Locate the cell with the specified text and output its (X, Y) center coordinate. 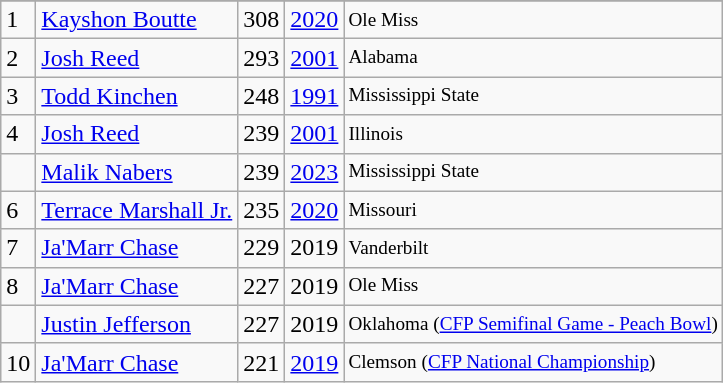
7 (18, 248)
308 (262, 20)
2 (18, 58)
10 (18, 362)
6 (18, 210)
Kayshon Boutte (137, 20)
235 (262, 210)
293 (262, 58)
1991 (314, 96)
Missouri (533, 210)
Illinois (533, 134)
4 (18, 134)
221 (262, 362)
Justin Jefferson (137, 324)
Oklahoma (CFP Semifinal Game - Peach Bowl) (533, 324)
1 (18, 20)
Todd Kinchen (137, 96)
8 (18, 286)
Vanderbilt (533, 248)
248 (262, 96)
3 (18, 96)
Terrace Marshall Jr. (137, 210)
229 (262, 248)
Malik Nabers (137, 172)
2023 (314, 172)
Alabama (533, 58)
Clemson (CFP National Championship) (533, 362)
